Pinpoint the cell where the given text exists, returning its (x, y) midpoint coordinate. 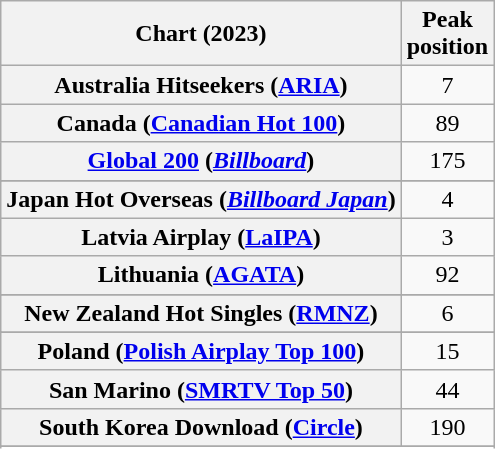
190 (447, 427)
89 (447, 123)
15 (447, 351)
Canada (Canadian Hot 100) (201, 123)
7 (447, 85)
3 (447, 237)
San Marino (SMRTV Top 50) (201, 389)
92 (447, 275)
New Zealand Hot Singles (RMNZ) (201, 313)
Chart (2023) (201, 34)
Japan Hot Overseas (Billboard Japan) (201, 199)
South Korea Download (Circle) (201, 427)
44 (447, 389)
6 (447, 313)
Lithuania (AGATA) (201, 275)
175 (447, 161)
Poland (Polish Airplay Top 100) (201, 351)
Peakposition (447, 34)
Global 200 (Billboard) (201, 161)
Australia Hitseekers (ARIA) (201, 85)
4 (447, 199)
Latvia Airplay (LaIPA) (201, 237)
